Identify which cell holds the provided text, then report its [X, Y] central coordinate. 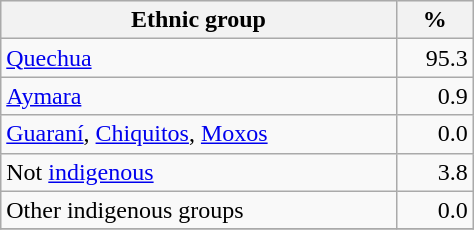
95.3 [434, 58]
Quechua [198, 58]
0.9 [434, 96]
Ethnic group [198, 20]
% [434, 20]
3.8 [434, 172]
Other indigenous groups [198, 210]
Not indigenous [198, 172]
Aymara [198, 96]
Guaraní, Chiquitos, Moxos [198, 134]
